Search for the cell housing the specified text and yield its (x, y) center coordinate. 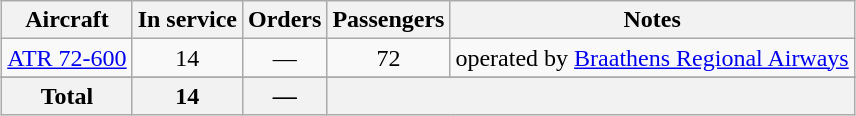
72 (388, 58)
Orders (285, 20)
Notes (652, 20)
Passengers (388, 20)
Aircraft (67, 20)
In service (187, 20)
Total (67, 96)
operated by Braathens Regional Airways (652, 58)
ATR 72-600 (67, 58)
